Search for the cell housing the specified text and yield its [X, Y] center coordinate. 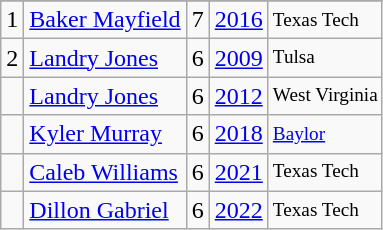
2022 [238, 210]
Dillon Gabriel [105, 210]
2012 [238, 96]
7 [198, 20]
2 [12, 58]
2018 [238, 134]
2021 [238, 172]
Baker Mayfield [105, 20]
Kyler Murray [105, 134]
Caleb Williams [105, 172]
2016 [238, 20]
2009 [238, 58]
1 [12, 20]
Tulsa [325, 58]
West Virginia [325, 96]
Baylor [325, 134]
